Search for the cell housing the specified text and yield its [x, y] center coordinate. 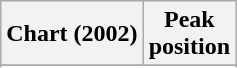
Chart (2002) [72, 34]
Peakposition [189, 34]
